Return the (x, y) coordinate for the center point of the cell that contains the specified text.  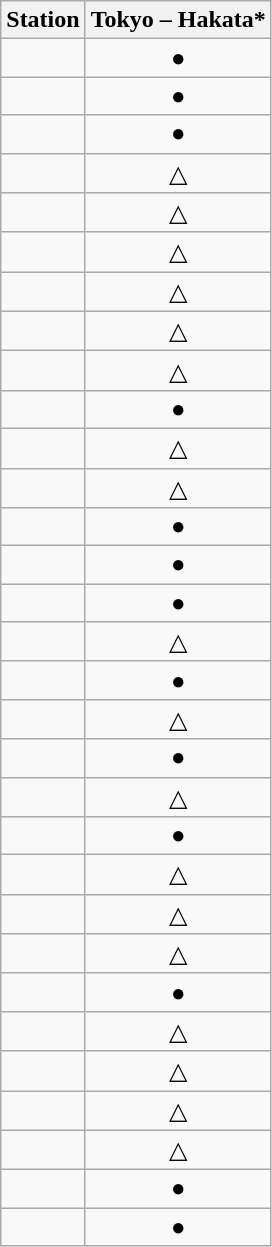
Tokyo – Hakata* (178, 20)
Station (43, 20)
